Provide the [X, Y] coordinate of the cell's center where the given text is located.  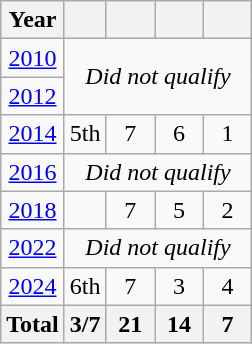
1 [228, 134]
6th [85, 286]
2 [228, 210]
2010 [33, 58]
5th [85, 134]
21 [130, 324]
2018 [33, 210]
14 [180, 324]
5 [180, 210]
Total [33, 324]
4 [228, 286]
2012 [33, 96]
2014 [33, 134]
2024 [33, 286]
6 [180, 134]
3 [180, 286]
Year [33, 20]
3/7 [85, 324]
2022 [33, 248]
2016 [33, 172]
